Capture the cell that displays the provided text and extract its [X, Y] central coordinate. 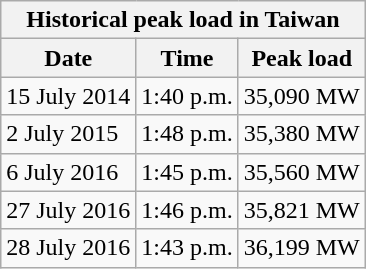
6 July 2016 [68, 172]
1:48 p.m. [187, 134]
35,380 MW [302, 134]
Date [68, 58]
Peak load [302, 58]
35,090 MW [302, 96]
Historical peak load in Taiwan [184, 20]
35,560 MW [302, 172]
27 July 2016 [68, 210]
28 July 2016 [68, 248]
Time [187, 58]
1:40 p.m. [187, 96]
35,821 MW [302, 210]
1:43 p.m. [187, 248]
2 July 2015 [68, 134]
15 July 2014 [68, 96]
36,199 MW [302, 248]
1:46 p.m. [187, 210]
1:45 p.m. [187, 172]
